Detect which cell encompasses the target text, then output its (x, y) center coordinate. 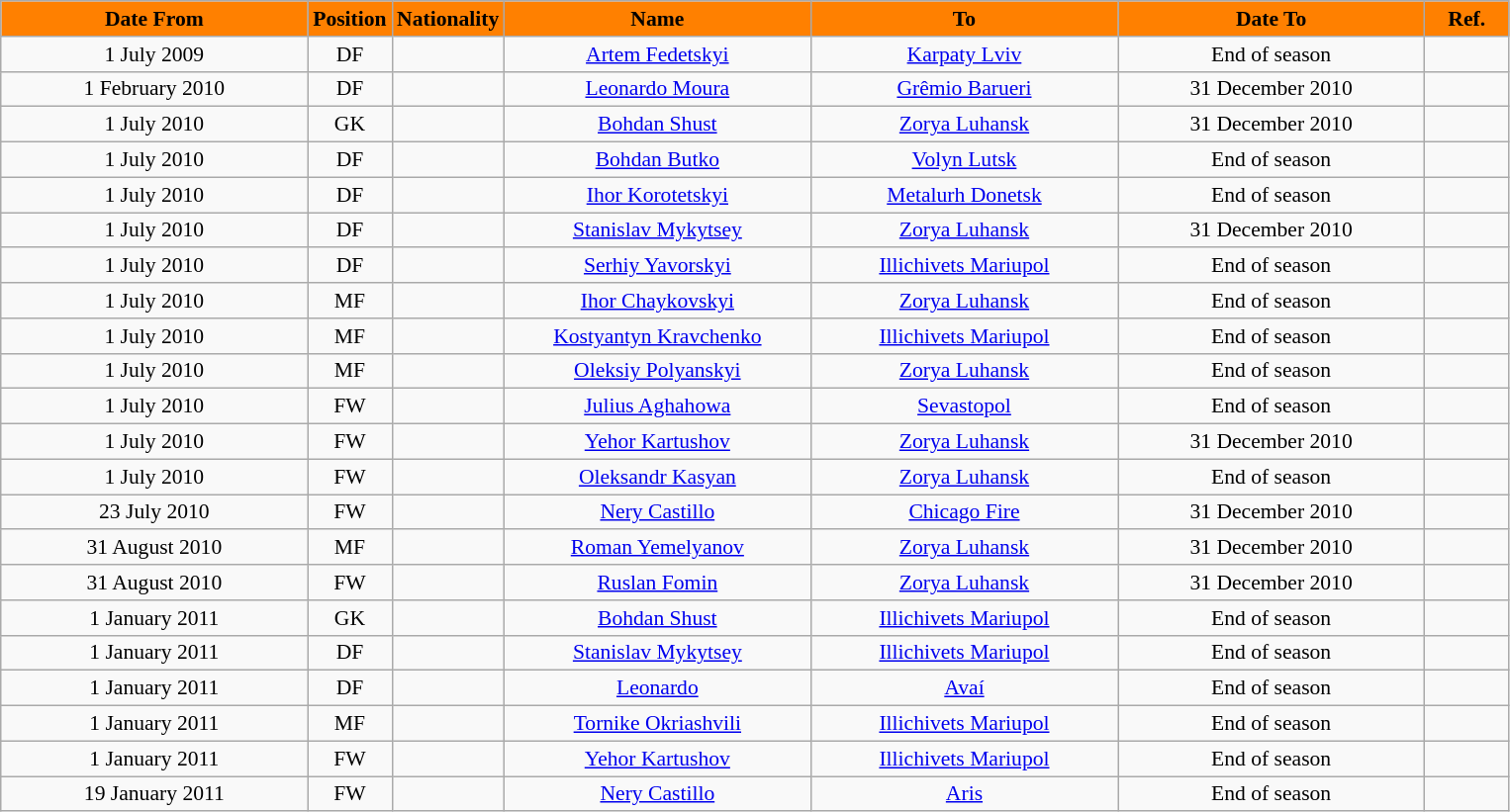
Karpaty Lviv (964, 54)
1 July 2009 (154, 54)
Ruslan Fomin (657, 583)
Sevastopol (964, 406)
To (964, 19)
23 July 2010 (154, 512)
Artem Fedetskyi (657, 54)
Grêmio Barueri (964, 89)
Ref. (1466, 19)
Oleksandr Kasyan (657, 477)
Roman Yemelyanov (657, 548)
Oleksiy Polyanskyi (657, 371)
Ihor Korotetskyi (657, 195)
Date To (1272, 19)
Julius Aghahowa (657, 406)
Ihor Chaykovskyi (657, 301)
Position (350, 19)
Avaí (964, 688)
Name (657, 19)
1 February 2010 (154, 89)
Leonardo (657, 688)
Date From (154, 19)
Bohdan Butko (657, 160)
Leonardo Moura (657, 89)
Kostyantyn Kravchenko (657, 336)
Tornike Okriashvili (657, 724)
Volyn Lutsk (964, 160)
Nationality (447, 19)
Metalurh Donetsk (964, 195)
Aris (964, 794)
19 January 2011 (154, 794)
Serhiy Yavorskyi (657, 266)
Chicago Fire (964, 512)
